Provide the [x, y] coordinate of the cell's center where the given text is located.  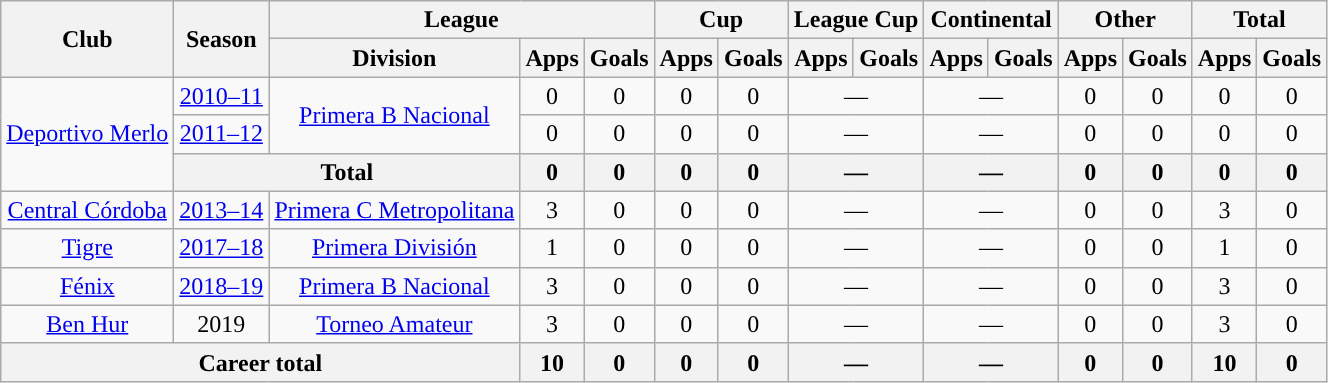
2013–14 [222, 210]
Deportivo Merlo [88, 134]
League [462, 20]
Primera División [394, 248]
Primera C Metropolitana [394, 210]
Central Córdoba [88, 210]
Season [222, 39]
2019 [222, 324]
Division [394, 58]
League Cup [856, 20]
Continental [991, 20]
2018–19 [222, 286]
Fénix [88, 286]
Cup [721, 20]
Ben Hur [88, 324]
2011–12 [222, 134]
2017–18 [222, 248]
2010–11 [222, 96]
Other [1125, 20]
Career total [260, 362]
Torneo Amateur [394, 324]
Tigre [88, 248]
Club [88, 39]
